Capture the cell that displays the provided text and extract its [X, Y] central coordinate. 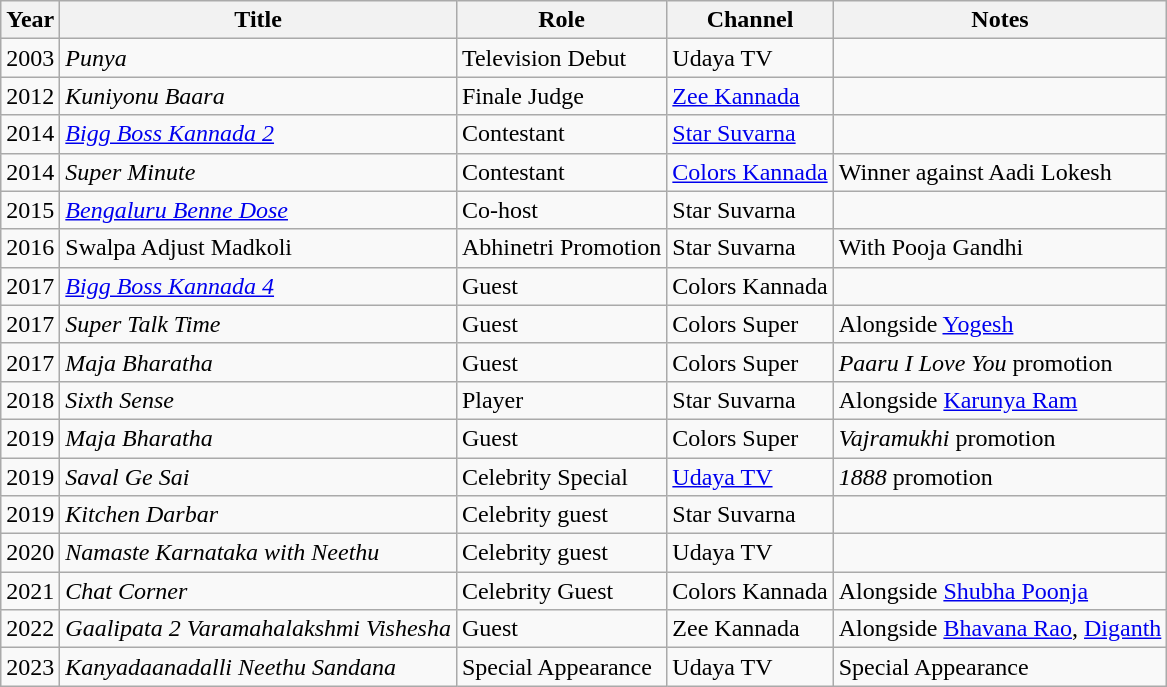
Abhinetri Promotion [561, 248]
2022 [30, 629]
Kitchen Darbar [258, 515]
Year [30, 20]
Bengaluru Benne Dose [258, 210]
2018 [30, 400]
Channel [750, 20]
Celebrity Guest [561, 591]
Paaru I Love You promotion [1000, 362]
Kuniyonu Baara [258, 96]
Saval Ge Sai [258, 477]
1888 promotion [1000, 477]
Super Talk Time [258, 324]
Notes [1000, 20]
Title [258, 20]
Bigg Boss Kannada 2 [258, 134]
Player [561, 400]
Role [561, 20]
2016 [30, 248]
Vajramukhi promotion [1000, 438]
2015 [30, 210]
Alongside Shubha Poonja [1000, 591]
Chat Corner [258, 591]
Namaste Karnataka with Neethu [258, 553]
2003 [30, 58]
With Pooja Gandhi [1000, 248]
Alongside Bhavana Rao, Diganth [1000, 629]
Winner against Aadi Lokesh [1000, 172]
Finale Judge [561, 96]
Gaalipata 2 Varamahalakshmi Vishesha [258, 629]
Kanyadaanadalli Neethu Sandana [258, 667]
Television Debut [561, 58]
Co-host [561, 210]
Alongside Karunya Ram [1000, 400]
2020 [30, 553]
2021 [30, 591]
Super Minute [258, 172]
2012 [30, 96]
Swalpa Adjust Madkoli [258, 248]
Punya [258, 58]
Bigg Boss Kannada 4 [258, 286]
Celebrity Special [561, 477]
Alongside Yogesh [1000, 324]
2023 [30, 667]
Sixth Sense [258, 400]
